Locate the cell with the specified text and output its (x, y) center coordinate. 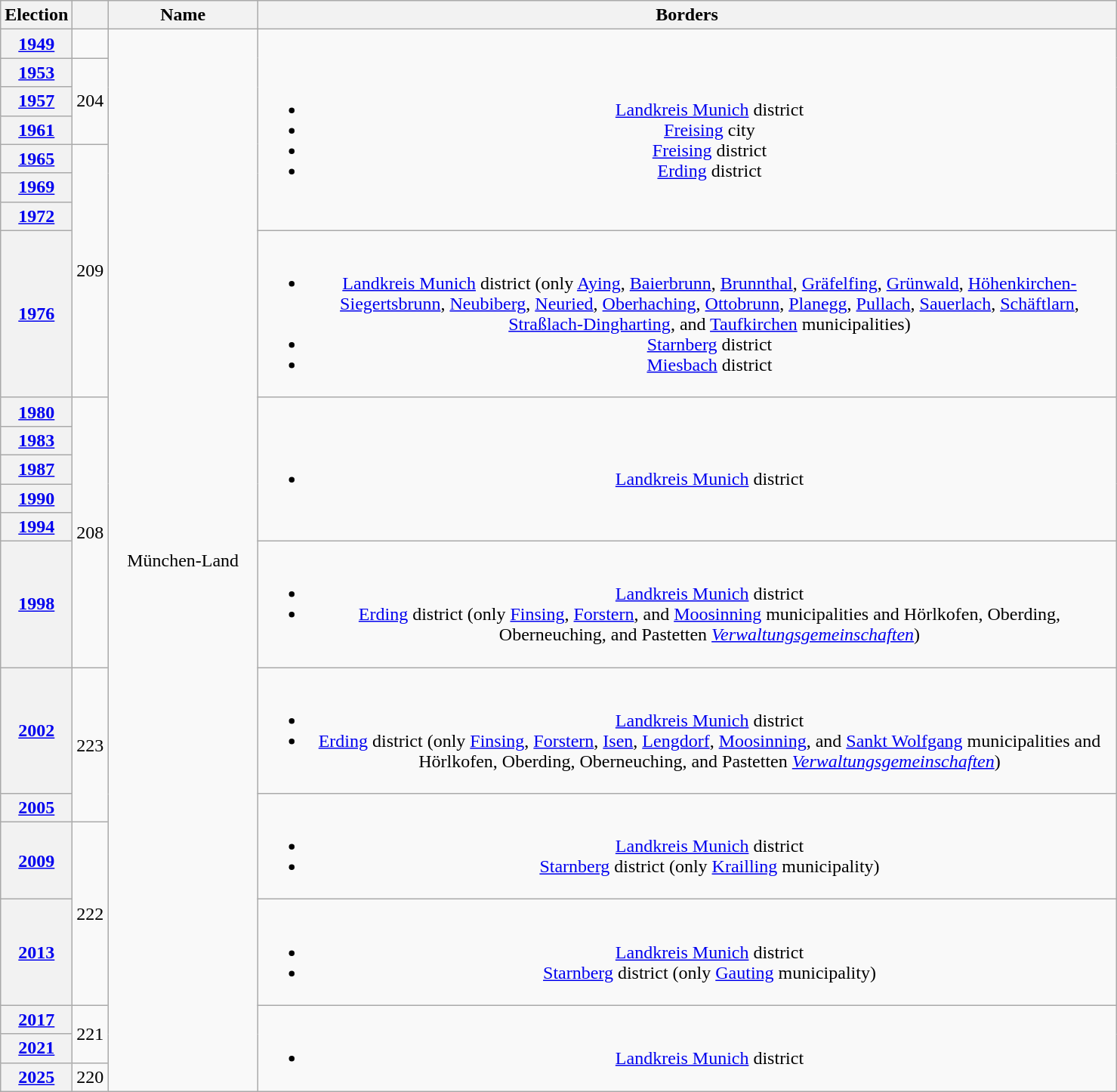
1965 (36, 159)
2025 (36, 1077)
204 (91, 101)
1998 (36, 604)
1987 (36, 469)
1949 (36, 44)
Landkreis Munich districtStarnberg district (only Gauting municipality) (687, 952)
1980 (36, 412)
2021 (36, 1048)
221 (91, 1034)
Name (183, 15)
Landkreis Munich districtFreising cityFreising districtErding district (687, 130)
223 (91, 745)
208 (91, 532)
1990 (36, 498)
1976 (36, 314)
1972 (36, 216)
Election (36, 15)
1953 (36, 72)
2017 (36, 1020)
2009 (36, 861)
1957 (36, 101)
Landkreis Munich districtStarnberg district (only Krailling municipality) (687, 847)
München-Land (183, 560)
222 (91, 914)
209 (91, 270)
2002 (36, 731)
1969 (36, 187)
2013 (36, 952)
1994 (36, 527)
1961 (36, 130)
220 (91, 1077)
2005 (36, 808)
1983 (36, 440)
Borders (687, 15)
